Find where the given text appears and provide that cell's center as (X, Y) coordinate. 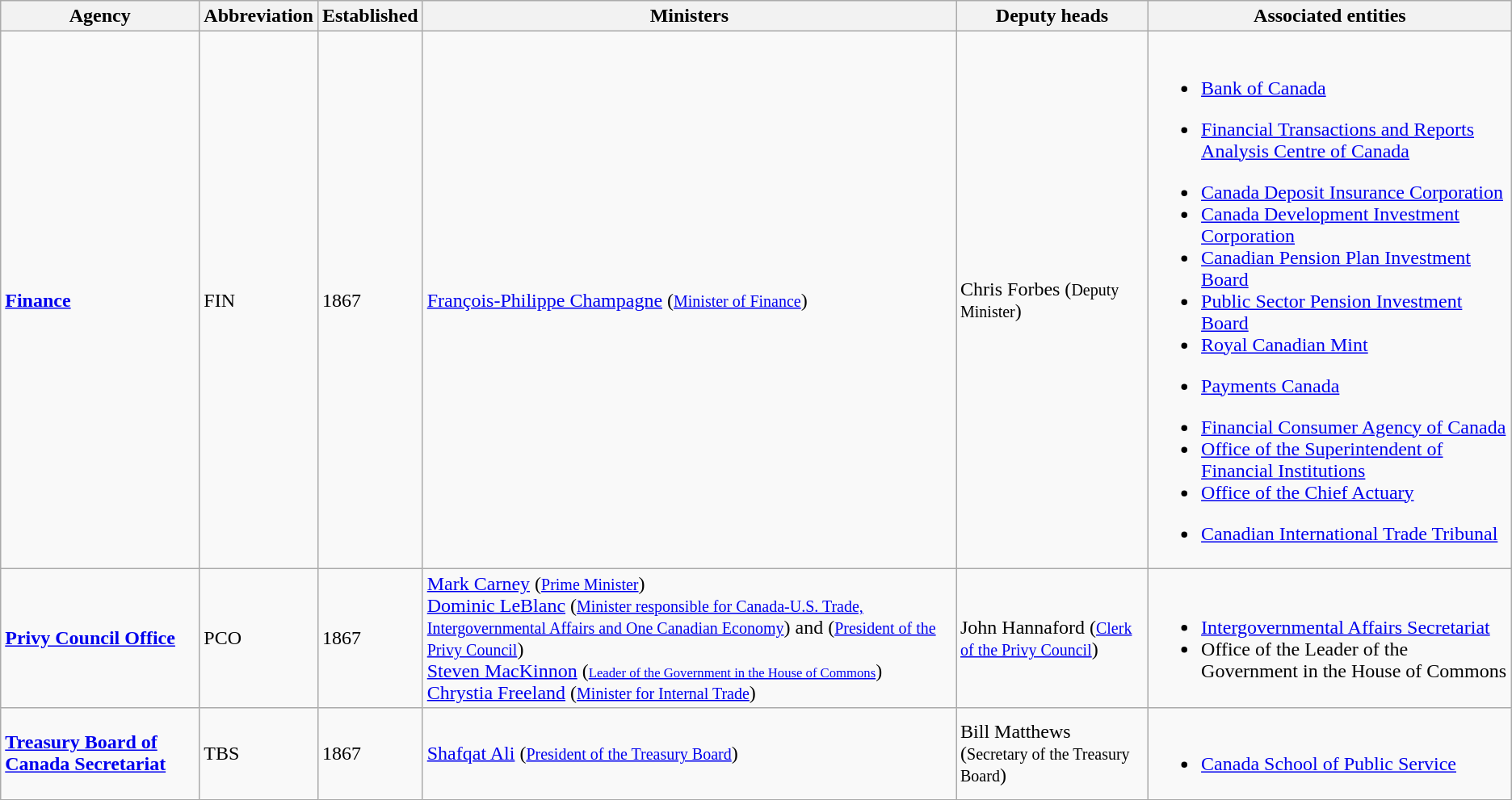
Finance (100, 300)
Shafqat Ali (President of the Treasury Board) (689, 754)
Established (370, 16)
Chris Forbes (Deputy Minister) (1052, 300)
Agency (100, 16)
Privy Council Office (100, 638)
Deputy heads (1052, 16)
Ministers (689, 16)
PCO (258, 638)
FIN (258, 300)
Intergovernmental Affairs SecretariatOffice of the Leader of the Government in the House of Commons (1330, 638)
Bill Matthews(Secretary of the Treasury Board) (1052, 754)
Abbreviation (258, 16)
Associated entities (1330, 16)
John Hannaford (Clerk of the Privy Council) (1052, 638)
Treasury Board of Canada Secretariat (100, 754)
Canada School of Public Service (1330, 754)
TBS (258, 754)
François-Philippe Champagne (Minister of Finance) (689, 300)
